Scan for the cell matching the given text and deliver its (x, y) coordinate at center. 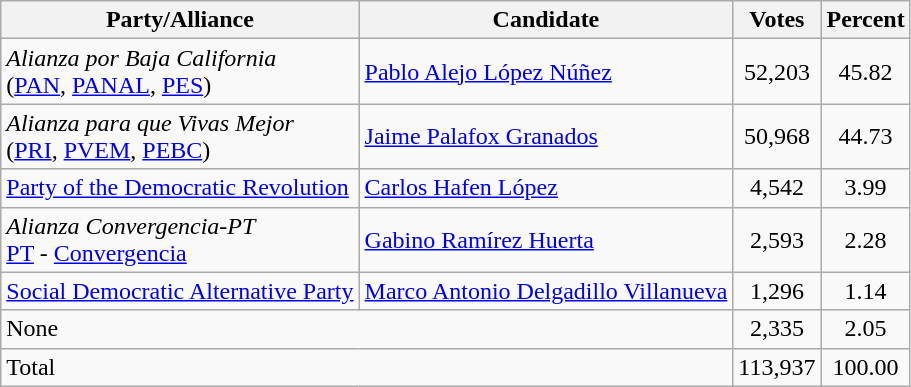
2,593 (777, 240)
Total (367, 367)
4,542 (777, 188)
3.99 (866, 188)
Candidate (546, 20)
Marco Antonio Delgadillo Villanueva (546, 291)
45.82 (866, 72)
100.00 (866, 367)
Jaime Palafox Granados (546, 136)
1.14 (866, 291)
Alianza para que Vivas Mejor (PRI, PVEM, PEBC) (180, 136)
None (367, 329)
113,937 (777, 367)
Pablo Alejo López Núñez (546, 72)
Party/Alliance (180, 20)
Alianza por Baja California (PAN, PANAL, PES) (180, 72)
Votes (777, 20)
Social Democratic Alternative Party (180, 291)
2,335 (777, 329)
50,968 (777, 136)
52,203 (777, 72)
2.28 (866, 240)
Party of the Democratic Revolution (180, 188)
Alianza Convergencia-PT PT - Convergencia (180, 240)
Carlos Hafen López (546, 188)
Gabino Ramírez Huerta (546, 240)
1,296 (777, 291)
44.73 (866, 136)
2.05 (866, 329)
Percent (866, 20)
